Output the [x, y] coordinate of the center of the cell containing the given text.  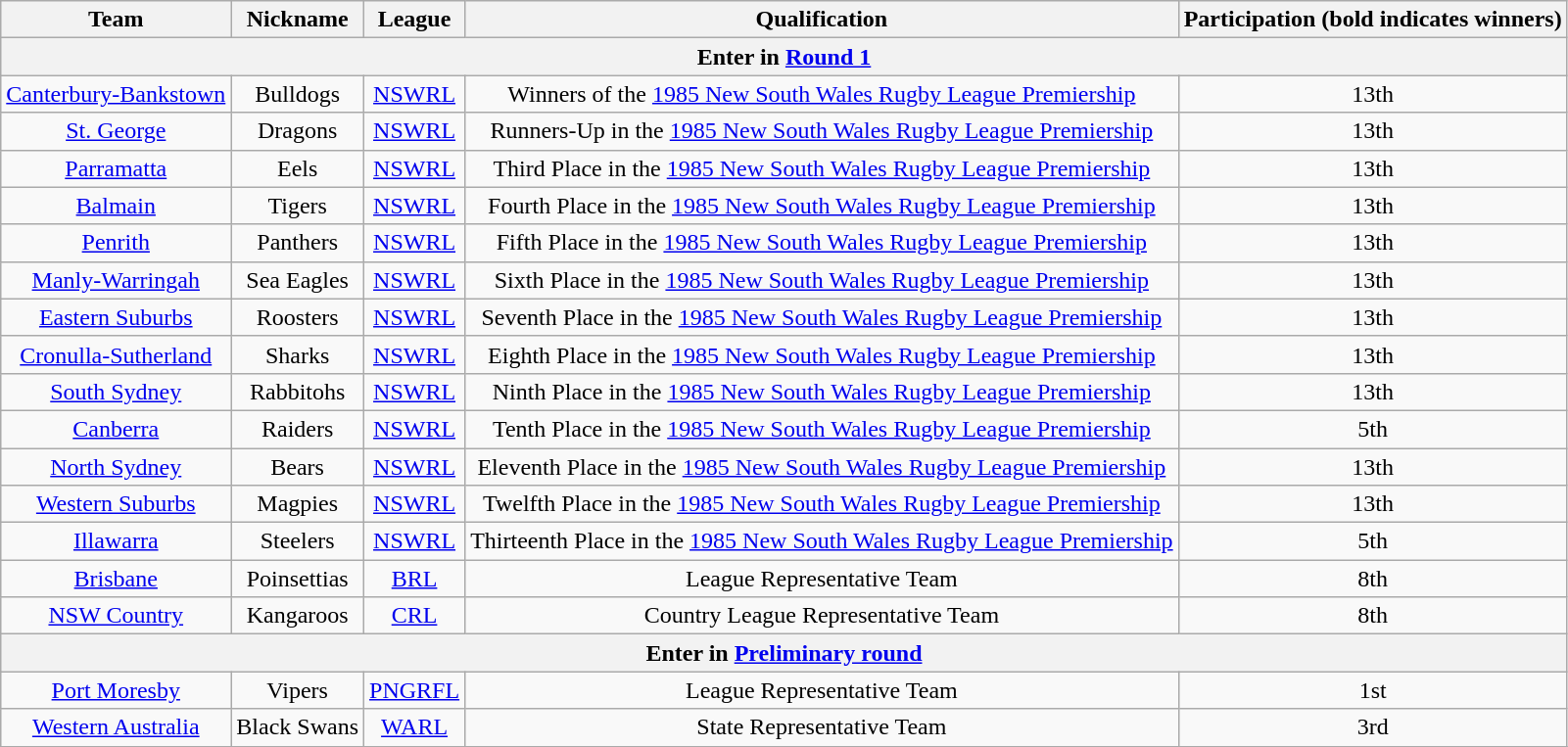
Dragons [298, 131]
3rd [1373, 727]
Eels [298, 168]
Western Suburbs [116, 504]
Tenth Place in the 1985 New South Wales Rugby League Premiership [823, 429]
North Sydney [116, 467]
1st [1373, 690]
Rabbitohs [298, 392]
Port Moresby [116, 690]
Canterbury-Bankstown [116, 94]
Eleventh Place in the 1985 New South Wales Rugby League Premiership [823, 467]
Third Place in the 1985 New South Wales Rugby League Premiership [823, 168]
Brisbane [116, 579]
State Representative Team [823, 727]
Thirteenth Place in the 1985 New South Wales Rugby League Premiership [823, 541]
Canberra [116, 429]
Panthers [298, 243]
St. George [116, 131]
Parramatta [116, 168]
Eastern Suburbs [116, 317]
Poinsettias [298, 579]
Sharks [298, 354]
Bulldogs [298, 94]
Roosters [298, 317]
NSW Country [116, 616]
Western Australia [116, 727]
PNGRFL [415, 690]
Penrith [116, 243]
Team [116, 20]
Illawarra [116, 541]
League [415, 20]
Fourth Place in the 1985 New South Wales Rugby League Premiership [823, 206]
Raiders [298, 429]
Sea Eagles [298, 280]
Fifth Place in the 1985 New South Wales Rugby League Premiership [823, 243]
Twelfth Place in the 1985 New South Wales Rugby League Premiership [823, 504]
Qualification [823, 20]
Eighth Place in the 1985 New South Wales Rugby League Premiership [823, 354]
South Sydney [116, 392]
Ninth Place in the 1985 New South Wales Rugby League Premiership [823, 392]
Nickname [298, 20]
WARL [415, 727]
CRL [415, 616]
Sixth Place in the 1985 New South Wales Rugby League Premiership [823, 280]
Bears [298, 467]
Balmain [116, 206]
Magpies [298, 504]
Winners of the 1985 New South Wales Rugby League Premiership [823, 94]
Tigers [298, 206]
Cronulla-Sutherland [116, 354]
Runners-Up in the 1985 New South Wales Rugby League Premiership [823, 131]
Vipers [298, 690]
Manly-Warringah [116, 280]
BRL [415, 579]
Black Swans [298, 727]
Participation (bold indicates winners) [1373, 20]
Enter in Preliminary round [784, 653]
Kangaroos [298, 616]
Seventh Place in the 1985 New South Wales Rugby League Premiership [823, 317]
Steelers [298, 541]
Country League Representative Team [823, 616]
Enter in Round 1 [784, 57]
